Extract the [X, Y] coordinate from the center of the cell holding the provided text.  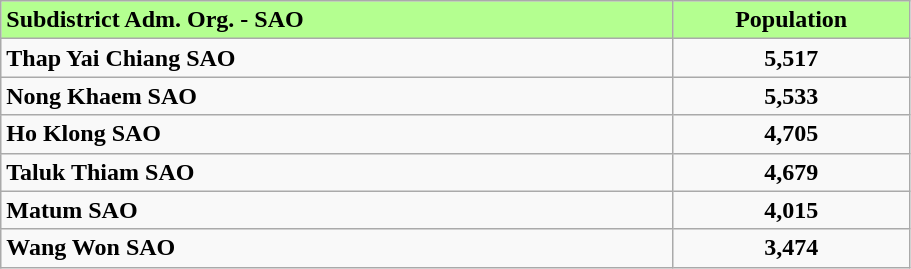
Subdistrict Adm. Org. - SAO [337, 20]
4,679 [791, 172]
4,015 [791, 210]
Thap Yai Chiang SAO [337, 58]
Taluk Thiam SAO [337, 172]
Nong Khaem SAO [337, 96]
Ho Klong SAO [337, 134]
Population [791, 20]
5,533 [791, 96]
Matum SAO [337, 210]
5,517 [791, 58]
3,474 [791, 248]
4,705 [791, 134]
Wang Won SAO [337, 248]
